Find where the given text appears and provide that cell's center as (x, y) coordinate. 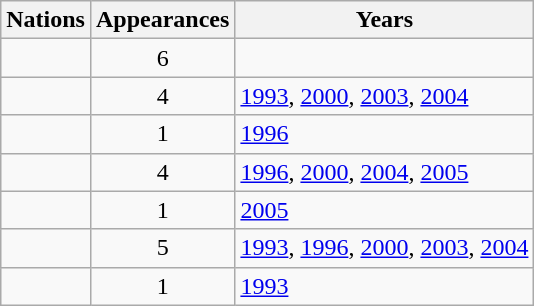
Nations (46, 20)
1993 (384, 286)
1996, 2000, 2004, 2005 (384, 172)
1996 (384, 134)
Years (384, 20)
2005 (384, 210)
Appearances (162, 20)
1993, 2000, 2003, 2004 (384, 96)
5 (162, 248)
6 (162, 58)
1993, 1996, 2000, 2003, 2004 (384, 248)
